From the cell containing the given text, extract its center point as (X, Y) coordinate. 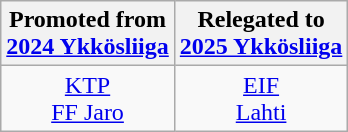
Relegated to2025 Ykkösliiga (261, 34)
KTPFF Jaro (88, 98)
Promoted from2024 Ykkösliiga (88, 34)
EIFLahti (261, 98)
